Output the (X, Y) coordinate of the center of the cell containing the given text.  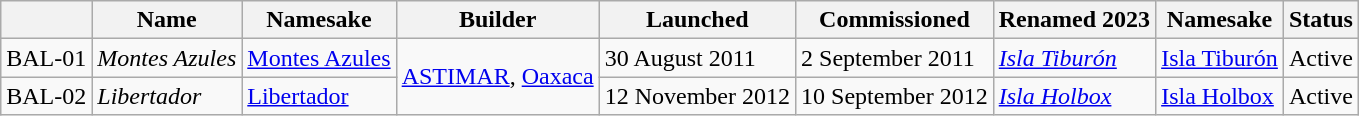
Commissioned (895, 20)
30 August 2011 (697, 58)
Name (167, 20)
Renamed 2023 (1074, 20)
12 November 2012 (697, 96)
ASTIMAR, Oaxaca (498, 77)
Launched (697, 20)
BAL-01 (46, 58)
Builder (498, 20)
2 September 2011 (895, 58)
Status (1320, 20)
BAL-02 (46, 96)
10 September 2012 (895, 96)
